Return (X, Y) of the center of cell containing provided text 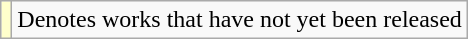
Denotes works that have not yet been released (240, 20)
